Output the [X, Y] coordinate of the center of the cell containing the given text.  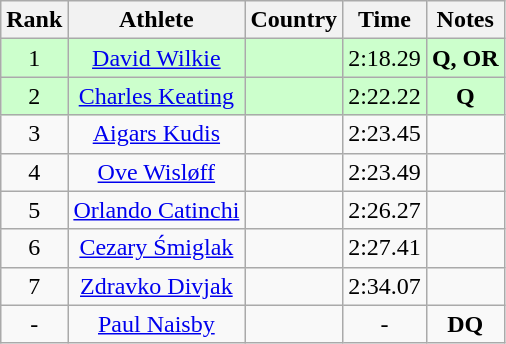
2:23.49 [385, 172]
Aigars Kudis [156, 134]
Athlete [156, 20]
Country [294, 20]
2:23.45 [385, 134]
Rank [34, 20]
Cezary Śmiglak [156, 248]
Q [465, 96]
Notes [465, 20]
Q, OR [465, 58]
Ove Wisløff [156, 172]
2:18.29 [385, 58]
Time [385, 20]
2:26.27 [385, 210]
David Wilkie [156, 58]
6 [34, 248]
Orlando Catinchi [156, 210]
Paul Naisby [156, 324]
2:22.22 [385, 96]
2:27.41 [385, 248]
5 [34, 210]
2 [34, 96]
7 [34, 286]
Charles Keating [156, 96]
4 [34, 172]
1 [34, 58]
3 [34, 134]
Zdravko Divjak [156, 286]
2:34.07 [385, 286]
DQ [465, 324]
